For the text-containing cell, return its midpoint in [x, y] coordinate format. 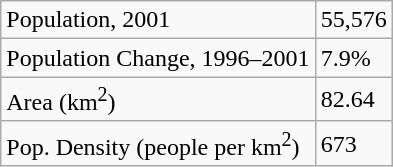
Area (km2) [158, 100]
82.64 [354, 100]
55,576 [354, 20]
Population, 2001 [158, 20]
673 [354, 144]
Pop. Density (people per km2) [158, 144]
7.9% [354, 58]
Population Change, 1996–2001 [158, 58]
